Find where the given text appears and provide that cell's center as [X, Y] coordinate. 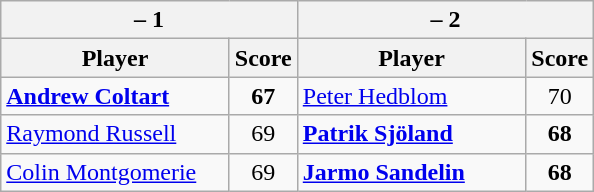
Raymond Russell [116, 134]
Colin Montgomerie [116, 172]
– 2 [446, 20]
Patrik Sjöland [412, 134]
Jarmo Sandelin [412, 172]
Andrew Coltart [116, 96]
Peter Hedblom [412, 96]
– 1 [150, 20]
67 [263, 96]
70 [560, 96]
